Extract the [x, y] coordinate from the center of the cell holding the provided text.  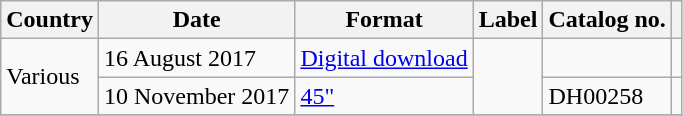
Country [50, 20]
Various [50, 77]
Digital download [384, 58]
45" [384, 96]
Format [384, 20]
16 August 2017 [196, 58]
DH00258 [607, 96]
Label [508, 20]
10 November 2017 [196, 96]
Date [196, 20]
Catalog no. [607, 20]
